For the text-containing cell, return its midpoint in [X, Y] coordinate format. 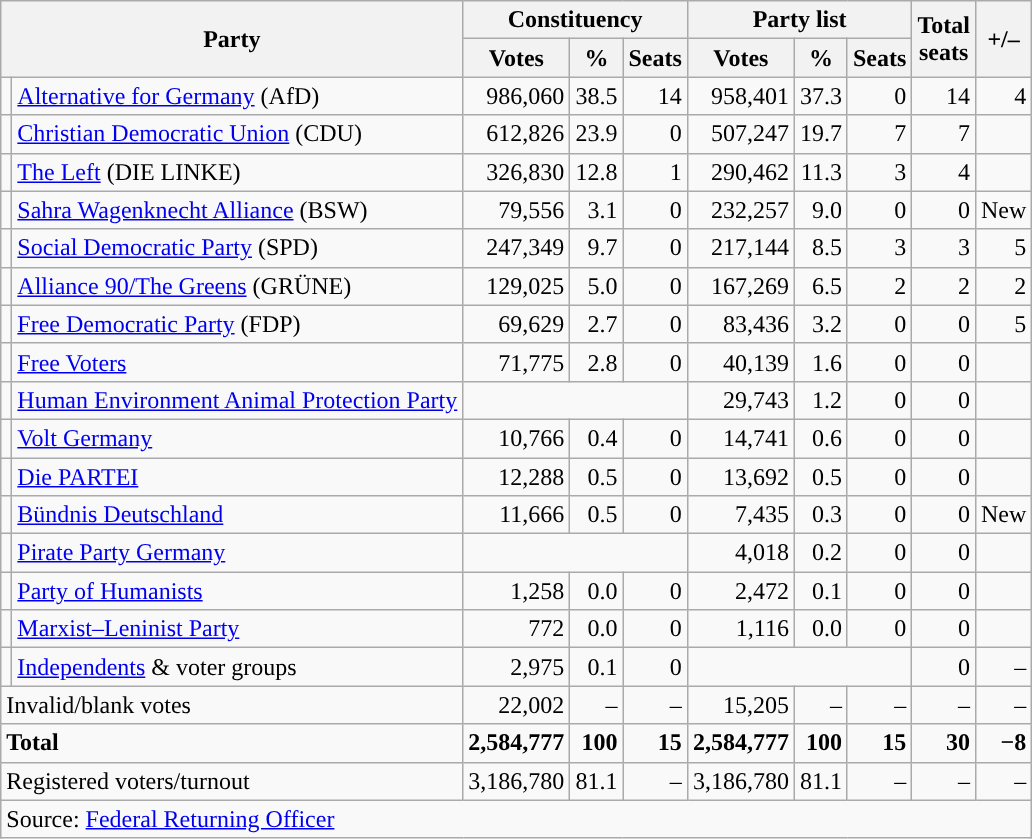
11.3 [820, 172]
22,002 [516, 705]
15,205 [740, 705]
Free Democratic Party (FDP) [238, 324]
9.7 [596, 248]
1,258 [516, 591]
Alternative for Germany (AfD) [238, 96]
6.5 [820, 286]
11,666 [516, 515]
Marxist–Leninist Party [238, 629]
1 [655, 172]
986,060 [516, 96]
10,766 [516, 438]
1,116 [740, 629]
13,692 [740, 477]
Sahra Wagenknecht Alliance (BSW) [238, 210]
40,139 [740, 362]
Social Democratic Party (SPD) [238, 248]
958,401 [740, 96]
29,743 [740, 400]
38.5 [596, 96]
Invalid/blank votes [232, 705]
247,349 [516, 248]
290,462 [740, 172]
79,556 [516, 210]
23.9 [596, 134]
Party of Humanists [238, 591]
Human Environment Animal Protection Party [238, 400]
14,741 [740, 438]
12,288 [516, 477]
−8 [1003, 743]
Registered voters/turnout [232, 781]
9.0 [820, 210]
Pirate Party Germany [238, 553]
Volt Germany [238, 438]
19.7 [820, 134]
12.8 [596, 172]
7,435 [740, 515]
217,144 [740, 248]
612,826 [516, 134]
Independents & voter groups [238, 667]
30 [944, 743]
Source: Federal Returning Officer [516, 819]
Alliance 90/The Greens (GRÜNE) [238, 286]
232,257 [740, 210]
129,025 [516, 286]
2,472 [740, 591]
0.4 [596, 438]
0.3 [820, 515]
83,436 [740, 324]
Die PARTEI [238, 477]
2.8 [596, 362]
0.6 [820, 438]
69,629 [516, 324]
5.0 [596, 286]
37.3 [820, 96]
167,269 [740, 286]
The Left (DIE LINKE) [238, 172]
Constituency [576, 20]
Totalseats [944, 39]
2,975 [516, 667]
Bündnis Deutschland [238, 515]
Party [232, 39]
1.2 [820, 400]
1.6 [820, 362]
3.1 [596, 210]
2.7 [596, 324]
71,775 [516, 362]
772 [516, 629]
Free Voters [238, 362]
Total [232, 743]
3.2 [820, 324]
0.2 [820, 553]
+/– [1003, 39]
Party list [800, 20]
Christian Democratic Union (CDU) [238, 134]
326,830 [516, 172]
8.5 [820, 248]
507,247 [740, 134]
4,018 [740, 553]
